Return (X, Y) of the center of cell containing provided text 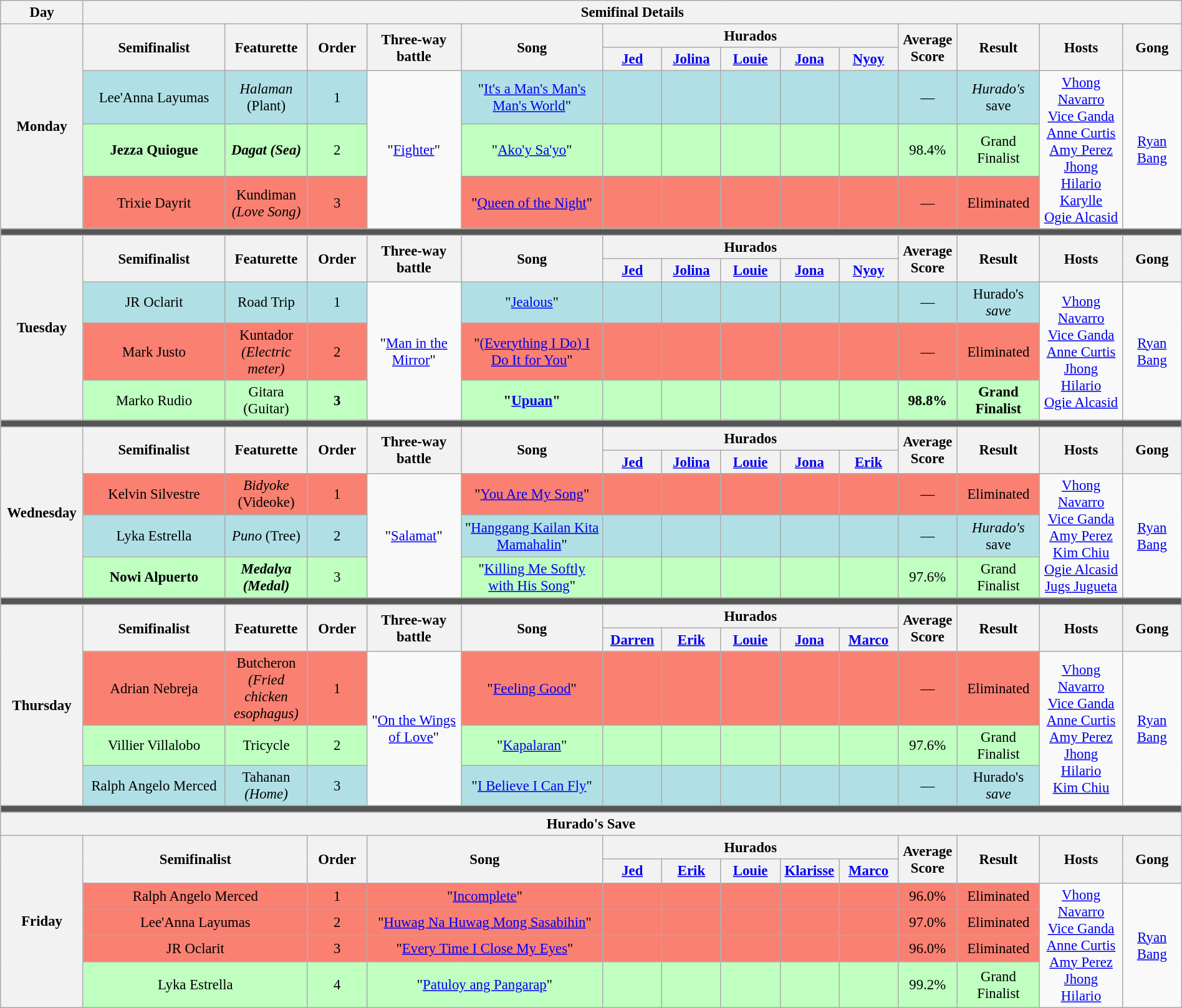
Vhong NavarroVice GandaAnne CurtisAmy PerezJhong Hilario (1081, 945)
Day (42, 12)
Vhong NavarroVice GandaAnne CurtisAmy PerezJhong HilarioKarylleOgie Alcasid (1081, 150)
Jezza Quiogue (153, 150)
"Patuloy ang Pangarap" (485, 985)
Semifinal Details (632, 12)
"Every Time I Close My Eyes" (485, 949)
Butcheron (Fried chicken esophagus) (267, 688)
Thursday (42, 706)
Tahanan (Home) (267, 785)
"Salamat" (414, 536)
Hurado's Save (591, 824)
"Jealous" (532, 303)
Wednesday (42, 512)
"I Believe I Can Fly" (532, 785)
"(Everything I Do) I Do It for You" (532, 352)
"On the Wings of Love" (414, 729)
Puno (Tree) (267, 536)
Tuesday (42, 328)
"Ako'y Sa'yo" (532, 150)
Kundiman (Love Song) (267, 203)
"Feeling Good" (532, 688)
"Huwag Na Huwag Mong Sasabihin" (485, 922)
Kelvin Silvestre (153, 495)
4 (337, 985)
Vhong NavarroVice GandaAnne CurtisJhong HilarioOgie Alcasid (1081, 352)
Tricycle (267, 746)
Kuntador (Electric meter) (267, 352)
Darren (632, 640)
Friday (42, 921)
Road Trip (267, 303)
Halaman (Plant) (267, 97)
"Kapalaran" (532, 746)
"Upuan" (532, 400)
Marko Rudio (153, 400)
Vhong NavarroVice GandaAmy PerezKim ChiuOgie AlcasidJugs Jugueta (1081, 536)
98.8% (928, 400)
Adrian Nebreja (153, 688)
Gitara (Guitar) (267, 400)
"Fighter" (414, 150)
Mark Justo (153, 352)
"Queen of the Night" (532, 203)
Nowi Alpuerto (153, 577)
98.4% (928, 150)
Dagat (Sea) (267, 150)
Medalya (Medal) (267, 577)
"Hanggang Kailan Kita Mamahalin" (532, 536)
Trixie Dayrit (153, 203)
"Man in the Mirror" (414, 352)
Vhong NavarroVice GandaAnne CurtisAmy PerezJhong HilarioKim Chiu (1081, 729)
97.0% (928, 922)
Bidyoke (Videoke) (267, 495)
Klarisse (809, 871)
Monday (42, 127)
"Incomplete" (485, 896)
"You Are My Song" (532, 495)
"It's a Man's Man's Man's World" (532, 97)
99.2% (928, 985)
"Killing Me Softly with His Song" (532, 577)
Villier Villalobo (153, 746)
